Extract the (x, y) coordinate from the center of the cell holding the provided text.  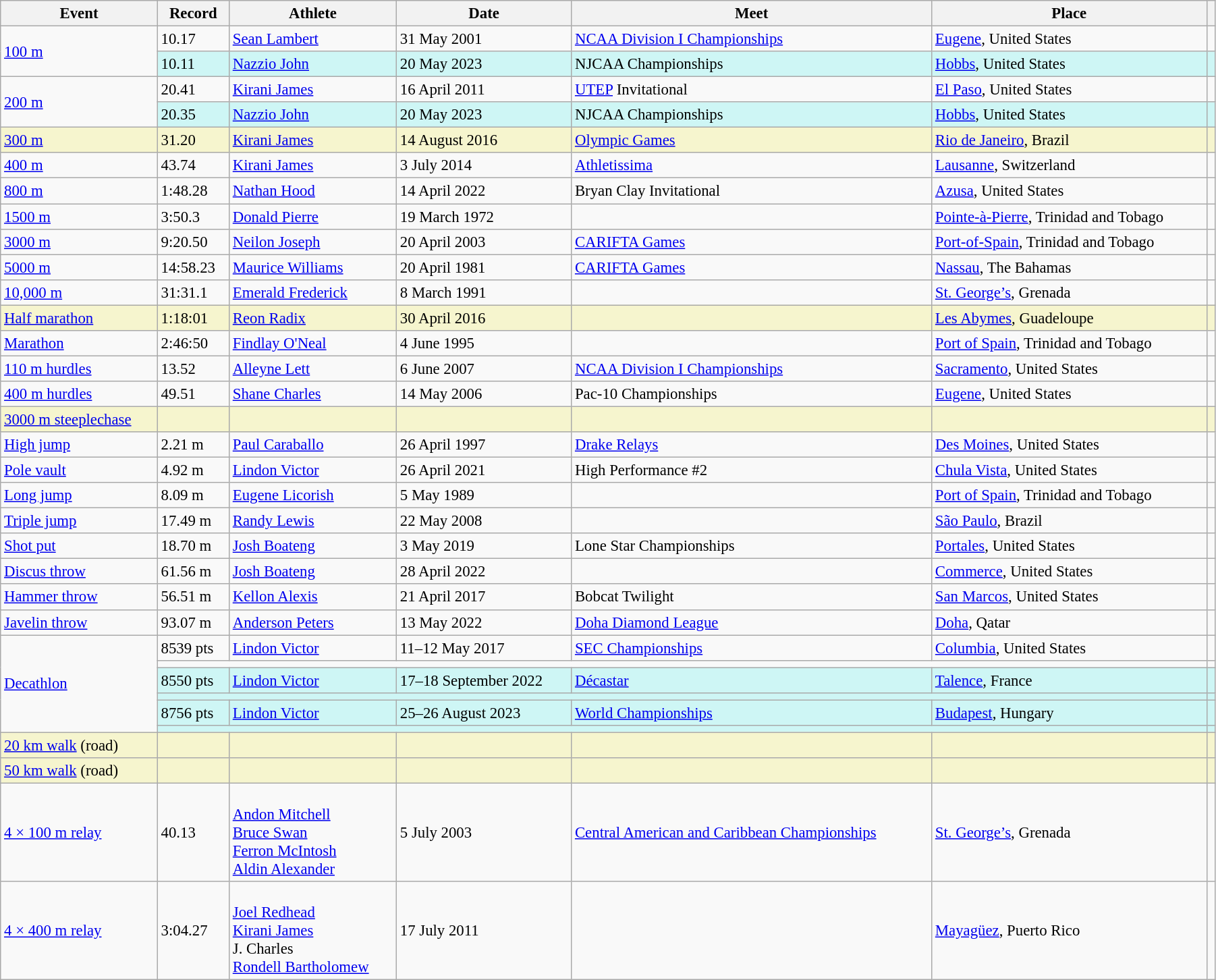
8756 pts (193, 713)
Emerald Frederick (312, 292)
SEC Championships (752, 648)
Anderson Peters (312, 622)
30 April 2016 (485, 318)
5 July 2003 (485, 833)
Javelin throw (79, 622)
El Paso, United States (1069, 90)
4 × 100 m relay (79, 833)
1:48.28 (193, 191)
Findlay O'Neal (312, 344)
Doha, Qatar (1069, 622)
17 July 2011 (485, 931)
Shane Charles (312, 394)
19 March 1972 (485, 217)
3000 m steeplechase (79, 419)
31:31.1 (193, 292)
20 April 2003 (485, 242)
50 km walk (road) (79, 771)
13 May 2022 (485, 622)
43.74 (193, 165)
High Performance #2 (752, 470)
Pac-10 Championships (752, 394)
26 April 1997 (485, 445)
Rio de Janeiro, Brazil (1069, 140)
Eugene Licorish (312, 495)
14 April 2022 (485, 191)
200 m (79, 103)
Discus throw (79, 572)
Les Abymes, Guadeloupe (1069, 318)
93.07 m (193, 622)
Décastar (752, 680)
20 km walk (road) (79, 745)
Drake Relays (752, 445)
Event (79, 13)
Long jump (79, 495)
Decathlon (79, 684)
40.13 (193, 833)
49.51 (193, 394)
San Marcos, United States (1069, 597)
Pole vault (79, 470)
10,000 m (79, 292)
9:20.50 (193, 242)
25–26 August 2023 (485, 713)
Place (1069, 13)
Marathon (79, 344)
Talence, France (1069, 680)
Donald Pierre (312, 217)
28 April 2022 (485, 572)
Olympic Games (752, 140)
Nathan Hood (312, 191)
10.17 (193, 39)
2:46:50 (193, 344)
31 May 2001 (485, 39)
16 April 2011 (485, 90)
Commerce, United States (1069, 572)
800 m (79, 191)
Neilon Joseph (312, 242)
61.56 m (193, 572)
3 July 2014 (485, 165)
High jump (79, 445)
Bobcat Twilight (752, 597)
Budapest, Hungary (1069, 713)
Doha Diamond League (752, 622)
World Championships (752, 713)
4.92 m (193, 470)
17.49 m (193, 521)
Des Moines, United States (1069, 445)
Date (485, 13)
400 m hurdles (79, 394)
4 × 400 m relay (79, 931)
Half marathon (79, 318)
13.52 (193, 369)
20.41 (193, 90)
1500 m (79, 217)
Mayagüez, Puerto Rico (1069, 931)
Shot put (79, 546)
20 April 1981 (485, 267)
56.51 m (193, 597)
8539 pts (193, 648)
Sean Lambert (312, 39)
Triple jump (79, 521)
300 m (79, 140)
8.09 m (193, 495)
Hammer throw (79, 597)
Portales, United States (1069, 546)
4 June 1995 (485, 344)
Bryan Clay Invitational (752, 191)
Andon MitchellBruce SwanFerron McIntoshAldin Alexander (312, 833)
18.70 m (193, 546)
Chula Vista, United States (1069, 470)
Meet (752, 13)
São Paulo, Brazil (1069, 521)
Athlete (312, 13)
Reon Radix (312, 318)
110 m hurdles (79, 369)
3 May 2019 (485, 546)
Maurice Williams (312, 267)
10.11 (193, 64)
Randy Lewis (312, 521)
21 April 2017 (485, 597)
14 May 2006 (485, 394)
Alleyne Lett (312, 369)
Joel RedheadKirani JamesJ. CharlesRondell Bartholomew (312, 931)
Lone Star Championships (752, 546)
26 April 2021 (485, 470)
100 m (79, 51)
Central American and Caribbean Championships (752, 833)
8550 pts (193, 680)
Columbia, United States (1069, 648)
22 May 2008 (485, 521)
Pointe-à-Pierre, Trinidad and Tobago (1069, 217)
Paul Caraballo (312, 445)
31.20 (193, 140)
Port-of-Spain, Trinidad and Tobago (1069, 242)
14:58.23 (193, 267)
Nassau, The Bahamas (1069, 267)
3:50.3 (193, 217)
Record (193, 13)
3000 m (79, 242)
5 May 1989 (485, 495)
2.21 m (193, 445)
Kellon Alexis (312, 597)
14 August 2016 (485, 140)
Lausanne, Switzerland (1069, 165)
3:04.27 (193, 931)
Azusa, United States (1069, 191)
5000 m (79, 267)
8 March 1991 (485, 292)
Athletissima (752, 165)
UTEP Invitational (752, 90)
20.35 (193, 115)
6 June 2007 (485, 369)
1:18:01 (193, 318)
400 m (79, 165)
11–12 May 2017 (485, 648)
Sacramento, United States (1069, 369)
17–18 September 2022 (485, 680)
